Search for the cell housing the specified text and yield its [x, y] center coordinate. 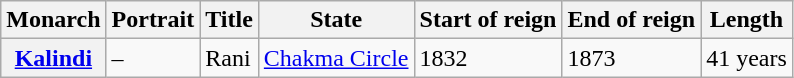
Chakma Circle [336, 58]
– [153, 58]
State [336, 20]
Length [747, 20]
1873 [632, 58]
41 years [747, 58]
End of reign [632, 20]
Rani [230, 58]
Kalindi [54, 58]
Monarch [54, 20]
1832 [488, 58]
Start of reign [488, 20]
Title [230, 20]
Portrait [153, 20]
